Return the [X, Y] coordinate for the center point of the cell that contains the specified text.  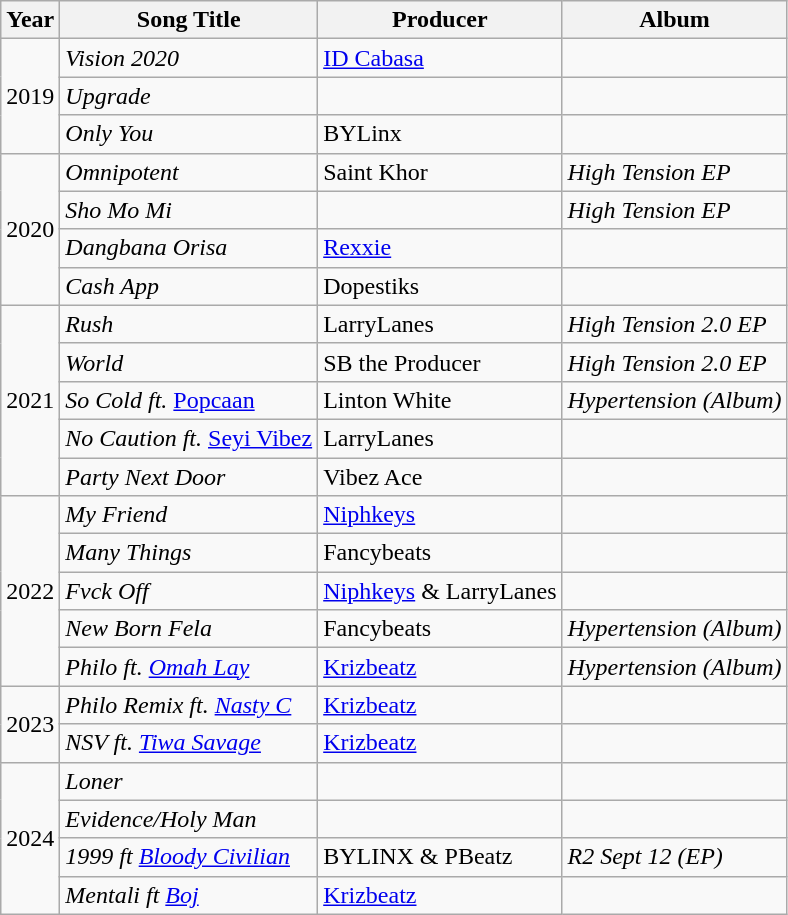
Album [674, 20]
Only You [189, 134]
Cash App [189, 286]
Vision 2020 [189, 58]
Year [30, 20]
Linton White [440, 400]
NSV ft. Tiwa Savage [189, 743]
Evidence/Holy Man [189, 819]
Rexxie [440, 248]
Song Title [189, 20]
Mentali ft Boj [189, 895]
Sho Mo Mi [189, 210]
Niphkeys & LarryLanes [440, 591]
Loner [189, 781]
Vibez Ace [440, 477]
New Born Fela [189, 629]
Dangbana Orisa [189, 248]
BYLINX & PBeatz [440, 857]
R2 Sept 12 (EP) [674, 857]
SB the Producer [440, 362]
2023 [30, 724]
Fvck Off [189, 591]
2021 [30, 400]
Upgrade [189, 96]
Niphkeys [440, 515]
2022 [30, 591]
So Cold ft. Popcaan [189, 400]
Producer [440, 20]
2020 [30, 229]
2019 [30, 96]
Many Things [189, 553]
BYLinx [440, 134]
World [189, 362]
My Friend [189, 515]
Philo Remix ft. Nasty C [189, 705]
2024 [30, 838]
Saint Khor [440, 172]
Party Next Door [189, 477]
Omnipotent [189, 172]
ID Cabasa [440, 58]
1999 ft Bloody Civilian [189, 857]
Dopestiks [440, 286]
No Caution ft. Seyi Vibez [189, 438]
Rush [189, 324]
Philo ft. Omah Lay [189, 667]
